Identify which cell holds the provided text, then report its [X, Y] central coordinate. 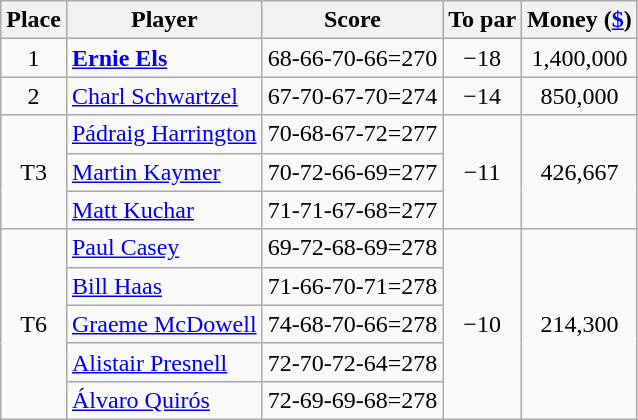
426,667 [580, 172]
850,000 [580, 96]
Charl Schwartzel [164, 96]
69-72-68-69=278 [352, 248]
−14 [482, 96]
Bill Haas [164, 286]
2 [34, 96]
Paul Casey [164, 248]
Martin Kaymer [164, 172]
71-71-67-68=277 [352, 210]
67-70-67-70=274 [352, 96]
Place [34, 20]
T3 [34, 172]
−18 [482, 58]
1,400,000 [580, 58]
70-72-66-69=277 [352, 172]
Money ($) [580, 20]
Graeme McDowell [164, 324]
Álvaro Quirós [164, 400]
1 [34, 58]
Pádraig Harrington [164, 134]
Player [164, 20]
−11 [482, 172]
71-66-70-71=278 [352, 286]
Matt Kuchar [164, 210]
72-70-72-64=278 [352, 362]
70-68-67-72=277 [352, 134]
72-69-69-68=278 [352, 400]
214,300 [580, 324]
74-68-70-66=278 [352, 324]
Score [352, 20]
Alistair Presnell [164, 362]
T6 [34, 324]
68-66-70-66=270 [352, 58]
−10 [482, 324]
To par [482, 20]
Ernie Els [164, 58]
